Detect which cell encompasses the target text, then output its [X, Y] center coordinate. 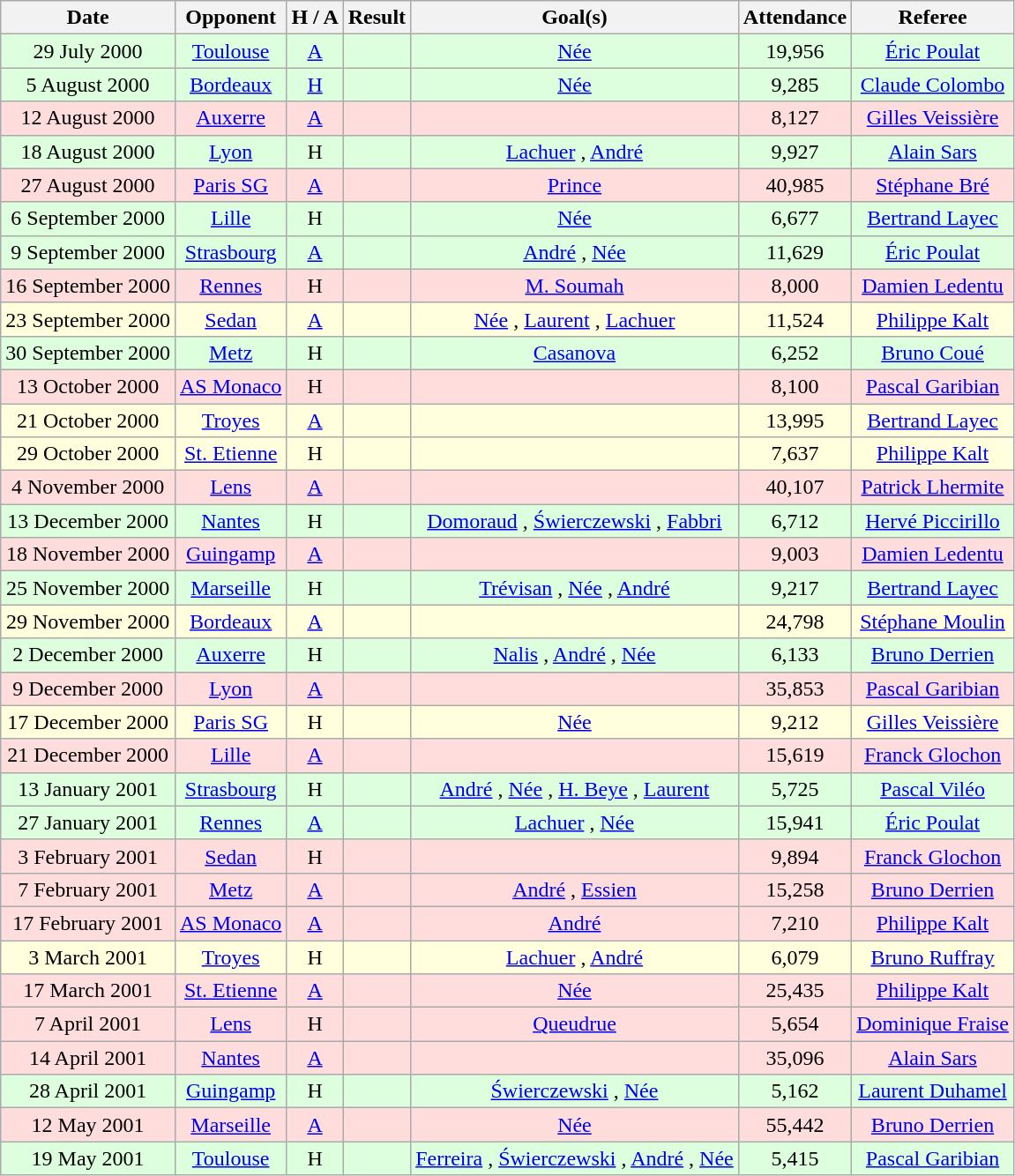
M. Soumah [575, 286]
6,712 [795, 521]
55,442 [795, 1125]
40,985 [795, 185]
40,107 [795, 488]
7 February 2001 [88, 889]
6 September 2000 [88, 219]
8,000 [795, 286]
Result [377, 18]
Laurent Duhamel [933, 1091]
14 April 2001 [88, 1058]
8,127 [795, 118]
Trévisan , Née , André [575, 588]
Patrick Lhermite [933, 488]
29 November 2000 [88, 621]
Stéphane Bré [933, 185]
13 January 2001 [88, 789]
5,725 [795, 789]
Świerczewski , Née [575, 1091]
15,941 [795, 822]
Queudrue [575, 1024]
André [575, 923]
12 May 2001 [88, 1125]
9,217 [795, 588]
6,252 [795, 353]
4 November 2000 [88, 488]
Ferreira , Świerczewski , André , Née [575, 1158]
5,162 [795, 1091]
Nalis , André , Née [575, 655]
Née , Laurent , Lachuer [575, 319]
17 March 2001 [88, 991]
29 July 2000 [88, 51]
7,637 [795, 454]
6,133 [795, 655]
Date [88, 18]
27 January 2001 [88, 822]
Stéphane Moulin [933, 621]
Pascal Viléo [933, 789]
21 October 2000 [88, 421]
9,212 [795, 722]
13,995 [795, 421]
9,927 [795, 152]
21 December 2000 [88, 755]
5 August 2000 [88, 85]
H / A [315, 18]
9,894 [795, 856]
17 February 2001 [88, 923]
André , Née [575, 252]
Claude Colombo [933, 85]
15,258 [795, 889]
13 December 2000 [88, 521]
12 August 2000 [88, 118]
3 March 2001 [88, 956]
18 November 2000 [88, 555]
Opponent [230, 18]
30 September 2000 [88, 353]
16 September 2000 [88, 286]
2 December 2000 [88, 655]
Referee [933, 18]
19,956 [795, 51]
7,210 [795, 923]
35,096 [795, 1058]
7 April 2001 [88, 1024]
15,619 [795, 755]
24,798 [795, 621]
André , Essien [575, 889]
17 December 2000 [88, 722]
3 February 2001 [88, 856]
18 August 2000 [88, 152]
9 December 2000 [88, 688]
Casanova [575, 353]
8,100 [795, 386]
Bruno Coué [933, 353]
9,003 [795, 555]
35,853 [795, 688]
6,677 [795, 219]
9,285 [795, 85]
5,415 [795, 1158]
29 October 2000 [88, 454]
19 May 2001 [88, 1158]
9 September 2000 [88, 252]
27 August 2000 [88, 185]
13 October 2000 [88, 386]
23 September 2000 [88, 319]
11,524 [795, 319]
Attendance [795, 18]
Hervé Piccirillo [933, 521]
5,654 [795, 1024]
Domoraud , Świerczewski , Fabbri [575, 521]
Dominique Fraise [933, 1024]
25 November 2000 [88, 588]
11,629 [795, 252]
28 April 2001 [88, 1091]
Goal(s) [575, 18]
6,079 [795, 956]
André , Née , H. Beye , Laurent [575, 789]
Bruno Ruffray [933, 956]
25,435 [795, 991]
Lachuer , Née [575, 822]
Prince [575, 185]
